Output the [x, y] coordinate of the center of the cell containing the given text.  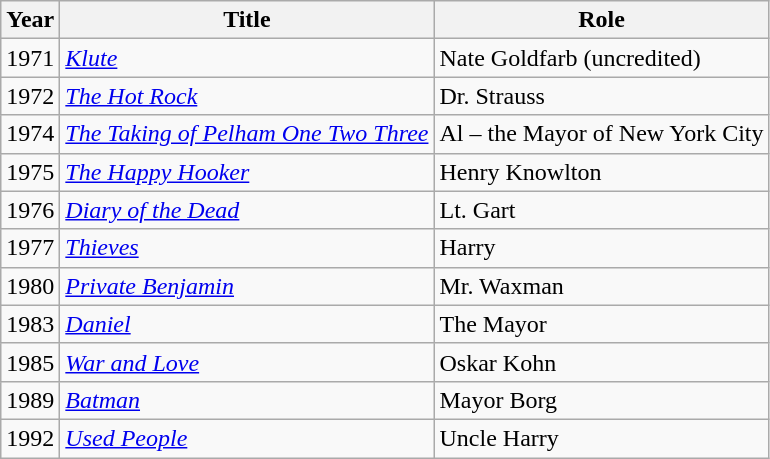
Uncle Harry [602, 438]
Used People [247, 438]
Daniel [247, 324]
Oskar Kohn [602, 362]
1985 [30, 362]
Mr. Waxman [602, 286]
Klute [247, 58]
The Happy Hooker [247, 172]
The Taking of Pelham One Two Three [247, 134]
Diary of the Dead [247, 210]
1975 [30, 172]
Private Benjamin [247, 286]
1972 [30, 96]
Dr. Strauss [602, 96]
War and Love [247, 362]
The Hot Rock [247, 96]
Batman [247, 400]
Henry Knowlton [602, 172]
1980 [30, 286]
Harry [602, 248]
The Mayor [602, 324]
Al – the Mayor of New York City [602, 134]
Title [247, 20]
Mayor Borg [602, 400]
1992 [30, 438]
Lt. Gart [602, 210]
1977 [30, 248]
1976 [30, 210]
Nate Goldfarb (uncredited) [602, 58]
1989 [30, 400]
1974 [30, 134]
Role [602, 20]
1983 [30, 324]
Year [30, 20]
1971 [30, 58]
Thieves [247, 248]
